Scan for the cell matching the given text and deliver its [X, Y] coordinate at center. 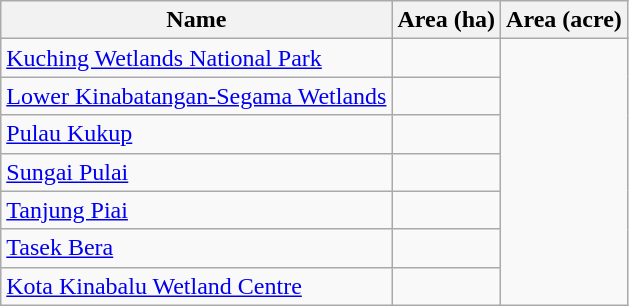
Lower Kinabatangan-Segama Wetlands [196, 96]
Area (acre) [564, 20]
Kuching Wetlands National Park [196, 58]
Tanjung Piai [196, 210]
Area (ha) [446, 20]
Sungai Pulai [196, 172]
Name [196, 20]
Pulau Kukup [196, 134]
Kota Kinabalu Wetland Centre [196, 286]
Tasek Bera [196, 248]
